Scan for the cell matching the given text and deliver its (x, y) coordinate at center. 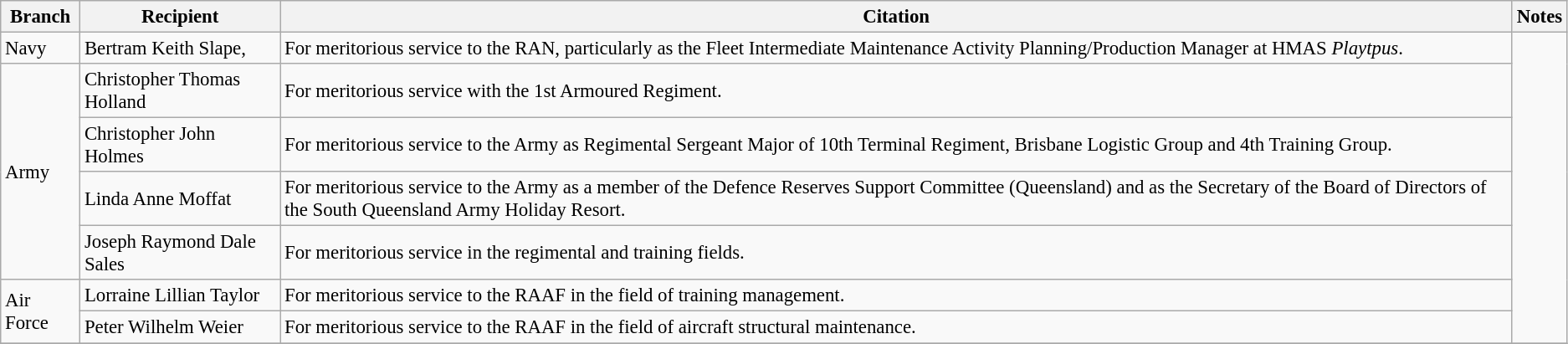
For meritorious service to the RAN, particularly as the Fleet Intermediate Maintenance Activity Planning/Production Manager at HMAS Playtpus. (897, 49)
Army (40, 172)
Recipient (181, 17)
Citation (897, 17)
Lorraine Lillian Taylor (181, 295)
Joseph Raymond Dale Sales (181, 253)
Bertram Keith Slape, (181, 49)
For meritorious service in the regimental and training fields. (897, 253)
For meritorious service to the RAAF in the field of training management. (897, 295)
Christopher Thomas Holland (181, 90)
For meritorious service to the Army as Regimental Sergeant Major of 10th Terminal Regiment, Brisbane Logistic Group and 4th Training Group. (897, 146)
Christopher John Holmes (181, 146)
Peter Wilhelm Weier (181, 327)
For meritorious service with the 1st Armoured Regiment. (897, 90)
Branch (40, 17)
Air Force (40, 311)
Navy (40, 49)
Linda Anne Moffat (181, 199)
For meritorious service to the RAAF in the field of aircraft structural maintenance. (897, 327)
Notes (1540, 17)
